Determine the (X, Y) coordinate at the center of the cell enclosing the given text.  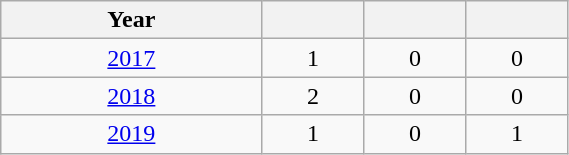
2019 (132, 134)
2 (313, 96)
Year (132, 20)
2017 (132, 58)
2018 (132, 96)
